Scan for the cell matching the given text and deliver its (X, Y) coordinate at center. 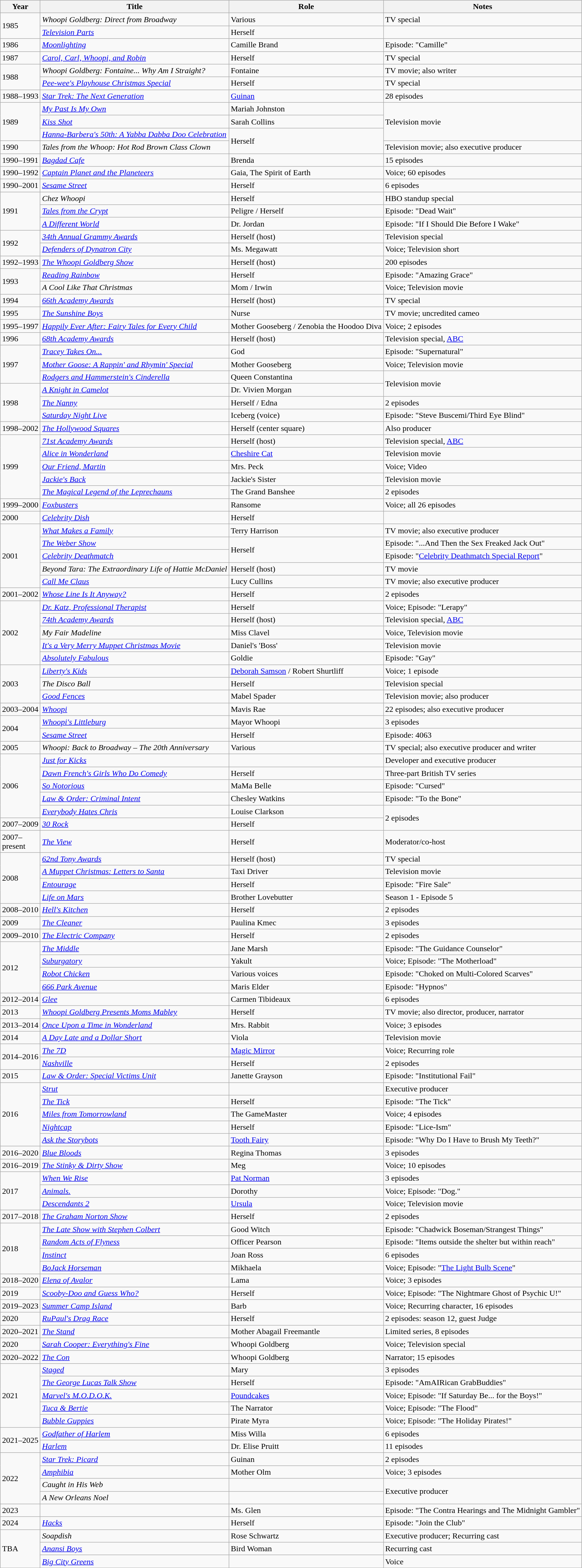
2007–2009 (20, 824)
The Late Show with Stephen Colbert (135, 1229)
Harlem (135, 1447)
2014 (20, 1038)
It's a Very Merry Muppet Christmas Movie (135, 645)
Television movie; also producer (483, 696)
Entourage (135, 884)
Everybody Hates Chris (135, 812)
God (306, 351)
2012–2014 (20, 999)
Magic Mirror (306, 1050)
1996 (20, 339)
Voice; Episode: "If Saturday Be... for the Boys!" (483, 1395)
2007–present (20, 842)
A New Orleans Noel (135, 1498)
The Grand Banshee (306, 492)
Voice, Television movie (483, 633)
Television Parts (135, 32)
1991 (20, 211)
Brenda (306, 160)
Good Witch (306, 1229)
Carol, Carl, Whoopi, and Robin (135, 58)
Rodgers and Hammerstein's Cinderella (135, 377)
Pee-wee's Playhouse Christmas Special (135, 83)
Voice; Video (483, 467)
Various voices (306, 974)
Defenders of Dynatron City (135, 249)
2012 (20, 967)
Instinct (135, 1255)
TV movie (483, 569)
Hacks (135, 1523)
1998–2002 (20, 428)
Whose Line Is It Anyway? (135, 594)
My Past Is My Own (135, 109)
Elena of Avalor (135, 1280)
Episode: "Lice-Ism" (483, 1127)
Ransome (306, 505)
Year (20, 7)
Mother Abagail Freemantle (306, 1331)
Episode: "Gay" (483, 658)
Caught in His Web (135, 1485)
Dawn French's Girls Who Do Comedy (135, 773)
Life on Mars (135, 897)
The Sunshine Boys (135, 313)
Brother Lovebutter (306, 897)
71st Academy Awards (135, 441)
Nurse (306, 313)
Soapdish (135, 1536)
Sarah Cooper: Everything's Fine (135, 1344)
Episode: "Cursed" (483, 786)
Herself (center square) (306, 428)
Rose Schwartz (306, 1536)
Tracey Takes On... (135, 351)
2020–2022 (20, 1357)
Ms. Glen (306, 1510)
2017 (20, 1191)
22 episodes; also executive producer (483, 709)
2016–2019 (20, 1165)
2013–2014 (20, 1025)
Voice; Episode: "The Flood" (483, 1408)
Maris Elder (306, 986)
A Cool Like That Christmas (135, 288)
Notes (483, 7)
Captain Planet and the Planeteers (135, 173)
Episode: 4063 (483, 735)
Episode: "Institutional Fail" (483, 1076)
2 episodes: season 12, guest Judge (483, 1319)
Mother Goose: A Rappin' and Rhymin' Special (135, 364)
2023 (20, 1510)
1999–2000 (20, 505)
Moonlighting (135, 45)
Big City Greens (135, 1561)
The GameMaster (306, 1114)
2024 (20, 1523)
Godfather of Harlem (135, 1434)
Blue Bloods (135, 1153)
TV movie; also writer (483, 70)
Episode: "Items outside the shelter but within reach" (483, 1242)
1986 (20, 45)
1987 (20, 58)
Celebrity Deathmatch (135, 556)
Hell's Kitchen (135, 910)
Happily Ever After: Fairy Tales for Every Child (135, 326)
Strut (135, 1089)
Beyond Tara: The Extraordinary Life of Hattie McDaniel (135, 569)
Nightcap (135, 1127)
BoJack Horseman (135, 1268)
Animals. (135, 1191)
Random Acts of Flyness (135, 1242)
Amphibia (135, 1472)
11 episodes (483, 1447)
Episode: "Celebrity Deathmatch Special Report" (483, 556)
2021–2025 (20, 1440)
2009–2010 (20, 935)
Voice; Episode: "The Holiday Pirates!" (483, 1421)
Reading Rainbow (135, 275)
1989 (20, 121)
The George Lucas Talk Show (135, 1382)
Episode: "The Tick" (483, 1101)
28 episodes (483, 96)
2019–2023 (20, 1306)
1992 (20, 243)
1994 (20, 300)
Mrs. Peck (306, 467)
34th Annual Grammy Awards (135, 237)
2017–2018 (20, 1217)
Mother Gooseberg / Zenobia the Hoodoo Diva (306, 326)
The Hollywood Squares (135, 428)
Dr. Vivien Morgan (306, 390)
Robot Chicken (135, 974)
2003–2004 (20, 709)
Episode: "Supernatural" (483, 351)
The Weber Show (135, 543)
2006 (20, 786)
Ask the Storybots (135, 1140)
Herself / Edna (306, 403)
The View (135, 842)
Regina Thomas (306, 1153)
Paulina Kmec (306, 923)
A Muppet Christmas: Letters to Santa (135, 872)
Our Friend, Martin (135, 467)
Foxbusters (135, 505)
62nd Tony Awards (135, 859)
Episode: "Choked on Multi-Colored Scarves" (483, 974)
MaMa Belle (306, 786)
1990–1992 (20, 173)
Summer Camp Island (135, 1306)
Nashville (135, 1063)
Miss Willa (306, 1434)
The Magical Legend of the Leprechauns (135, 492)
Suburgatory (135, 961)
Jackie's Back (135, 479)
Episode: "Dead Wait" (483, 211)
Janette Grayson (306, 1076)
Dorothy (306, 1191)
Mother Olm (306, 1472)
2001–2002 (20, 594)
Limited series, 8 episodes (483, 1331)
2016–2020 (20, 1153)
Taxi Driver (306, 872)
Voice; Episode: "The Light Bulb Scene" (483, 1268)
Fontaine (306, 70)
Mrs. Rabbit (306, 1025)
Bagdad Cafe (135, 160)
Mabel Spader (306, 696)
Television movie; also executive producer (483, 147)
A Day Late and a Dollar Short (135, 1038)
Sarah Collins (306, 121)
Celebrity Dish (135, 518)
1988 (20, 77)
Voice; Episode: "Dog." (483, 1191)
Episode: "If I Should Die Before I Wake" (483, 224)
74th Academy Awards (135, 620)
Executive producer; Recurring cast (483, 1536)
Law & Order: Criminal Intent (135, 799)
200 episodes (483, 262)
Voice; Television special (483, 1344)
Also producer (483, 428)
Star Trek: Picard (135, 1459)
Star Trek: The Next Generation (135, 96)
Episode: "The Guidance Counselor" (483, 948)
2000 (20, 518)
Descendants 2 (135, 1204)
Three-part British TV series (483, 773)
1997 (20, 364)
What Makes a Family (135, 530)
Lama (306, 1280)
Bird Woman (306, 1549)
The 7D (135, 1050)
When We Rise (135, 1178)
The Tick (135, 1101)
Saturday Night Live (135, 415)
Ursula (306, 1204)
Daniel's 'Boss' (306, 645)
Mary (306, 1370)
Mayor Whoopi (306, 722)
Once Upon a Time in Wonderland (135, 1025)
Absolutely Fabulous (135, 658)
Goldie (306, 658)
So Notorious (135, 786)
TV special; also executive producer and writer (483, 747)
1995 (20, 313)
Voice; Episode: "The Nightmare Ghost of Psychic U!" (483, 1293)
Title (135, 7)
Whoopi Goldberg: Fontaine... Why Am I Straight? (135, 70)
Alice in Wonderland (135, 454)
Dr. Jordan (306, 224)
1988–1993 (20, 96)
Terry Harrison (306, 530)
Season 1 - Episode 5 (483, 897)
Call Me Claus (135, 582)
Anansi Boys (135, 1549)
HBO standup special (483, 198)
Mother Gooseberg (306, 364)
Mikhaela (306, 1268)
Voice; Episode: "Lerapy" (483, 607)
Gaia, The Spirit of Earth (306, 173)
Voice; Episode: "The Motherload" (483, 961)
Episode: "Amazing Grace" (483, 275)
2018–2020 (20, 1280)
30 Rock (135, 824)
The Stinky & Dirty Show (135, 1165)
The Electric Company (135, 935)
Jackie's Sister (306, 479)
TV movie; uncredited cameo (483, 313)
1985 (20, 26)
Voice; Television short (483, 249)
Officer Pearson (306, 1242)
Whoopi (135, 709)
Moderator/co-host (483, 842)
Jane Marsh (306, 948)
Voice; all 26 episodes (483, 505)
Chez Whoopi (135, 198)
Tuca & Bertie (135, 1408)
RuPaul's Drag Race (135, 1319)
2004 (20, 728)
Marvel's M.O.D.O.K. (135, 1395)
Episode: "To the Bone" (483, 799)
68th Academy Awards (135, 339)
A Different World (135, 224)
Pirate Myra (306, 1421)
Joan Ross (306, 1255)
1990–1991 (20, 160)
1992–1993 (20, 262)
Tooth Fairy (306, 1140)
Queen Constantina (306, 377)
2015 (20, 1076)
Hanna-Barbera's 50th: A Yabba Dabba Doo Celebration (135, 134)
Mariah Johnston (306, 109)
1999 (20, 467)
Voice; 2 episodes (483, 326)
Liberty's Kids (135, 671)
Voice; Recurring character, 16 episodes (483, 1306)
Narrator; 15 episodes (483, 1357)
2014–2016 (20, 1057)
Whoopi's Littleburg (135, 722)
Mavis Rae (306, 709)
1990–2001 (20, 186)
Voice; 10 episodes (483, 1165)
Yakult (306, 961)
Ms. Megawatt (306, 249)
2018 (20, 1248)
Tales from the Crypt (135, 211)
The Whoopi Goldberg Show (135, 262)
Role (306, 7)
Episode: "Chadwick Boseman/Strangest Things" (483, 1229)
Dr. Elise Pruitt (306, 1447)
Viola (306, 1038)
Iceberg (voice) (306, 415)
Cheshire Cat (306, 454)
Miss Clavel (306, 633)
2022 (20, 1478)
Whoopi Goldberg Presents Moms Mabley (135, 1012)
Good Fences (135, 696)
Developer and executive producer (483, 760)
2020–2021 (20, 1331)
The Con (135, 1357)
The Nanny (135, 403)
66th Academy Awards (135, 300)
2008–2010 (20, 910)
Episode: "Camille" (483, 45)
Voice; 60 episodes (483, 173)
Bubble Guppies (135, 1421)
The Middle (135, 948)
2002 (20, 633)
Episode: "...And Then the Sex Freaked Jack Out" (483, 543)
15 episodes (483, 160)
The Graham Norton Show (135, 1217)
Just for Kicks (135, 760)
Peligre / Herself (306, 211)
A Knight in Camelot (135, 390)
666 Park Avenue (135, 986)
Episode: "Hypnos" (483, 986)
Dr. Katz, Professional Therapist (135, 607)
Episode: "Steve Buscemi/Third Eye Blind" (483, 415)
TBA (20, 1549)
Deborah Samson / Robert Shurtliff (306, 671)
2009 (20, 923)
Pat Norman (306, 1178)
The Stand (135, 1331)
Voice (483, 1561)
The Narrator (306, 1408)
Law & Order: Special Victims Unit (135, 1076)
TV movie; also director, producer, narrator (483, 1012)
Episode: "The Contra Hearings and The Midnight Gambler" (483, 1510)
2013 (20, 1012)
2003 (20, 684)
Voice; Recurring role (483, 1050)
Staged (135, 1370)
My Fair Madeline (135, 633)
Episode: "Join the Club" (483, 1523)
1993 (20, 281)
Camille Brand (306, 45)
1998 (20, 403)
Louise Clarkson (306, 812)
Voice; 4 episodes (483, 1114)
Barb (306, 1306)
Episode: "AmAIRican GrabBuddies" (483, 1382)
2021 (20, 1395)
2005 (20, 747)
Episode: "Why Do I Have to Brush My Teeth?" (483, 1140)
Poundcakes (306, 1395)
2016 (20, 1114)
Meg (306, 1165)
2019 (20, 1293)
Scooby-Doo and Guess Who? (135, 1293)
2008 (20, 878)
Glee (135, 999)
The Disco Ball (135, 684)
Whoopi: Back to Broadway – The 20th Anniversary (135, 747)
Episode: "Fire Sale" (483, 884)
Whoopi Goldberg: Direct from Broadway (135, 19)
The Cleaner (135, 923)
Miles from Tomorrowland (135, 1114)
Recurring cast (483, 1549)
Mom / Irwin (306, 288)
Voice; 1 episode (483, 671)
1995–1997 (20, 326)
1990 (20, 147)
Lucy Cullins (306, 582)
2001 (20, 556)
Tales from the Whoop: Hot Rod Brown Class Clown (135, 147)
Kiss Shot (135, 121)
Carmen Tibideaux (306, 999)
Chesley Watkins (306, 799)
